Output the (x, y) coordinate of the center of the cell containing the given text.  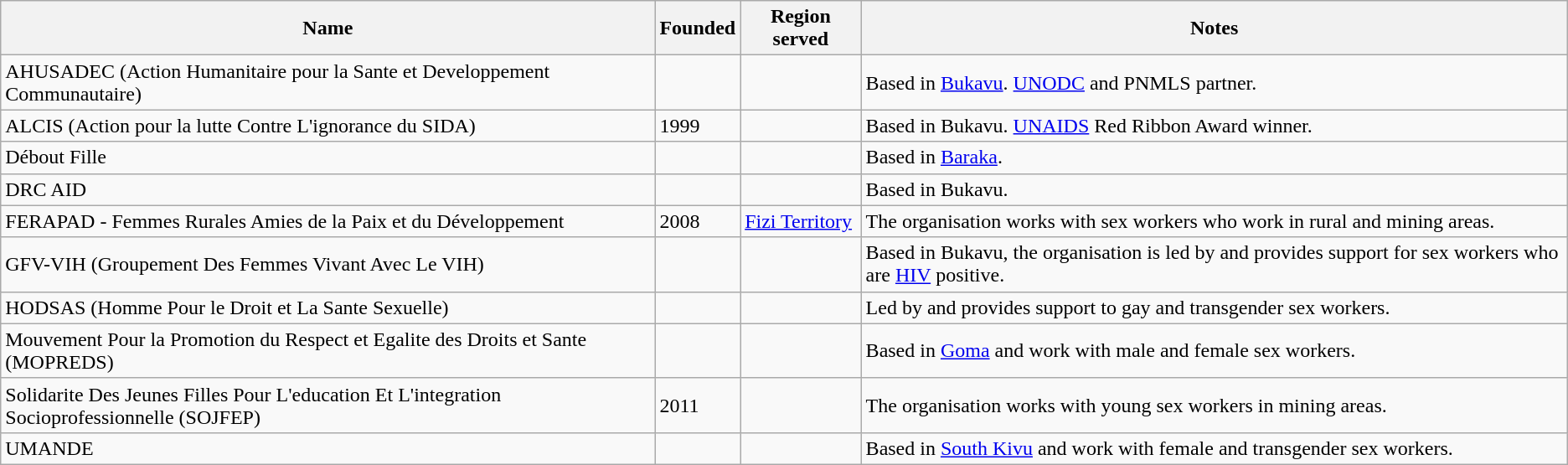
The organisation works with young sex workers in mining areas. (1215, 406)
1999 (698, 126)
Region served (801, 28)
Débout Fille (328, 158)
Name (328, 28)
GFV-VIH (Groupement Des Femmes Vivant Avec Le VIH) (328, 265)
Solidarite Des Jeunes Filles Pour L'education Et L'integration Socioprofessionnelle (SOJFEP) (328, 406)
FERAPAD - Femmes Rurales Amies de la Paix et du Développement (328, 221)
The organisation works with sex workers who work in rural and mining areas. (1215, 221)
2011 (698, 406)
Based in Bukavu. UNAIDS Red Ribbon Award winner. (1215, 126)
Founded (698, 28)
Based in Baraka. (1215, 158)
Notes (1215, 28)
ALCIS (Action pour la lutte Contre L'ignorance du SIDA) (328, 126)
Based in Bukavu, the organisation is led by and provides support for sex workers who are HIV positive. (1215, 265)
Based in Bukavu. UNODC and PNMLS partner. (1215, 82)
Based in Bukavu. (1215, 189)
Led by and provides support to gay and transgender sex workers. (1215, 307)
Fizi Territory (801, 221)
Based in South Kivu and work with female and transgender sex workers. (1215, 448)
Mouvement Pour la Promotion du Respect et Egalite des Droits et Sante (MOPREDS) (328, 350)
DRC AID (328, 189)
HODSAS (Homme Pour le Droit et La Sante Sexuelle) (328, 307)
Based in Goma and work with male and female sex workers. (1215, 350)
UMANDE (328, 448)
2008 (698, 221)
AHUSADEC (Action Humanitaire pour la Sante et Developpement Communautaire) (328, 82)
